Search for the cell housing the specified text and yield its [X, Y] center coordinate. 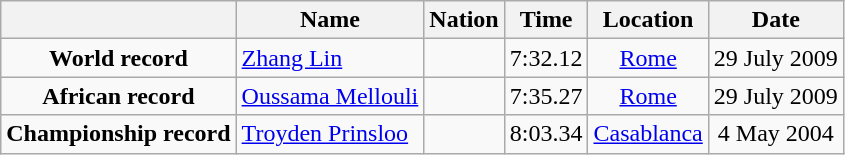
Location [648, 20]
8:03.34 [546, 134]
7:35.27 [546, 96]
7:32.12 [546, 58]
Championship record [118, 134]
Casablanca [648, 134]
4 May 2004 [776, 134]
Zhang Lin [330, 58]
Time [546, 20]
World record [118, 58]
Troyden Prinsloo [330, 134]
Name [330, 20]
Oussama Mellouli [330, 96]
African record [118, 96]
Date [776, 20]
Nation [464, 20]
